Determine the [x, y] coordinate at the center of the cell enclosing the given text.  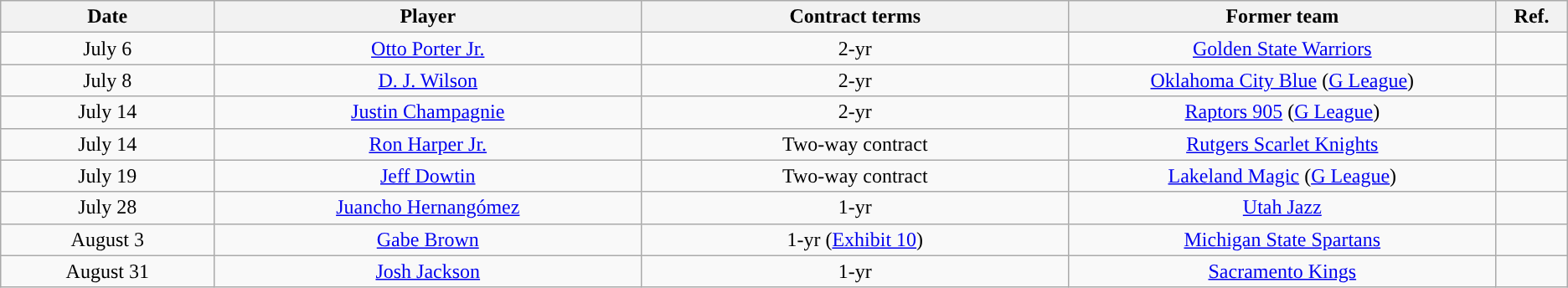
Player [428, 17]
July 8 [107, 80]
Lakeland Magic (G League) [1282, 176]
D. J. Wilson [428, 80]
Former team [1282, 17]
Juancho Hernangómez [428, 208]
August 31 [107, 271]
July 6 [107, 49]
Justin Champagnie [428, 112]
Michigan State Spartans [1282, 239]
Gabe Brown [428, 239]
Date [107, 17]
1-yr (Exhibit 10) [855, 239]
August 3 [107, 239]
July 19 [107, 176]
Golden State Warriors [1282, 49]
Sacramento Kings [1282, 271]
Otto Porter Jr. [428, 49]
Oklahoma City Blue (G League) [1282, 80]
Raptors 905 (G League) [1282, 112]
July 28 [107, 208]
Utah Jazz [1282, 208]
Contract terms [855, 17]
Josh Jackson [428, 271]
Ref. [1531, 17]
Jeff Dowtin [428, 176]
Rutgers Scarlet Knights [1282, 144]
Ron Harper Jr. [428, 144]
